From the cell containing the given text, extract its center point as (x, y) coordinate. 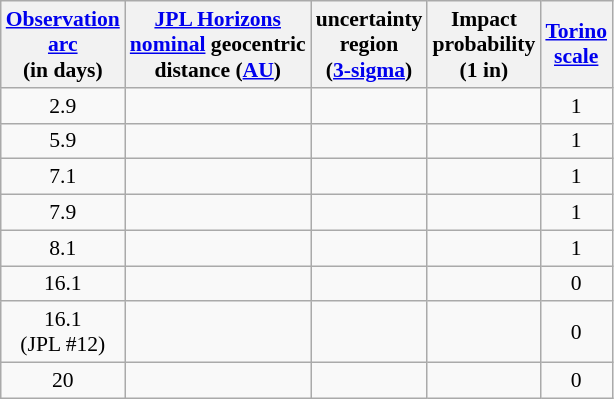
7.1 (63, 177)
Observationarc(in days) (63, 44)
uncertaintyregion(3-sigma) (370, 44)
16.1(JPL #12) (63, 332)
Impactprobability(1 in) (484, 44)
Torinoscale (576, 44)
2.9 (63, 106)
7.9 (63, 213)
16.1 (63, 284)
JPL Horizonsnominal geocentricdistance (AU) (218, 44)
8.1 (63, 248)
20 (63, 381)
5.9 (63, 141)
